Identify which cell holds the provided text, then report its [x, y] central coordinate. 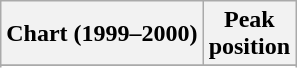
Peakposition [249, 34]
Chart (1999–2000) [102, 34]
